Determine the (X, Y) coordinate at the center of the cell enclosing the given text.  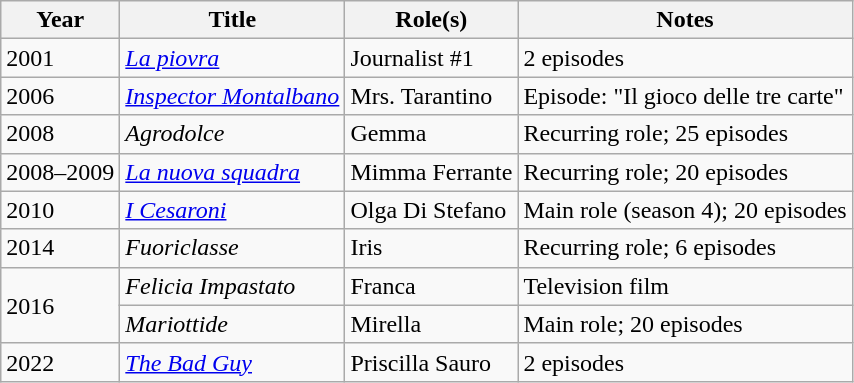
Television film (685, 286)
Main role; 20 episodes (685, 324)
Felicia Impastato (232, 286)
Recurring role; 6 episodes (685, 248)
Franca (432, 286)
2010 (60, 210)
2006 (60, 96)
Mrs. Tarantino (432, 96)
I Cesaroni (232, 210)
2001 (60, 58)
Journalist #1 (432, 58)
Recurring role; 20 episodes (685, 172)
Inspector Montalbano (232, 96)
Recurring role; 25 episodes (685, 134)
Episode: "Il gioco delle tre carte" (685, 96)
Year (60, 20)
La piovra (232, 58)
Agrodolce (232, 134)
Mariottide (232, 324)
2014 (60, 248)
Mimma Ferrante (432, 172)
Olga Di Stefano (432, 210)
Priscilla Sauro (432, 362)
Gemma (432, 134)
Mirella (432, 324)
La nuova squadra (232, 172)
2008–2009 (60, 172)
The Bad Guy (232, 362)
Fuoriclasse (232, 248)
Role(s) (432, 20)
2022 (60, 362)
Main role (season 4); 20 episodes (685, 210)
Title (232, 20)
Iris (432, 248)
2008 (60, 134)
2016 (60, 305)
Notes (685, 20)
